Capture the cell that displays the provided text and extract its (x, y) central coordinate. 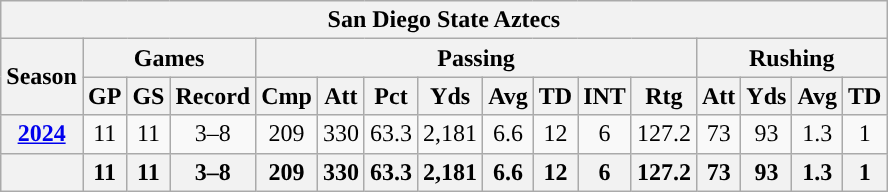
GS (148, 96)
2024 (42, 134)
INT (605, 96)
Games (168, 58)
Record (213, 96)
Passing (476, 58)
Season (42, 77)
Rushing (792, 58)
San Diego State Aztecs (444, 20)
Pct (390, 96)
Cmp (287, 96)
GP (104, 96)
Rtg (664, 96)
